Provide the [x, y] coordinate of the cell's center where the given text is located.  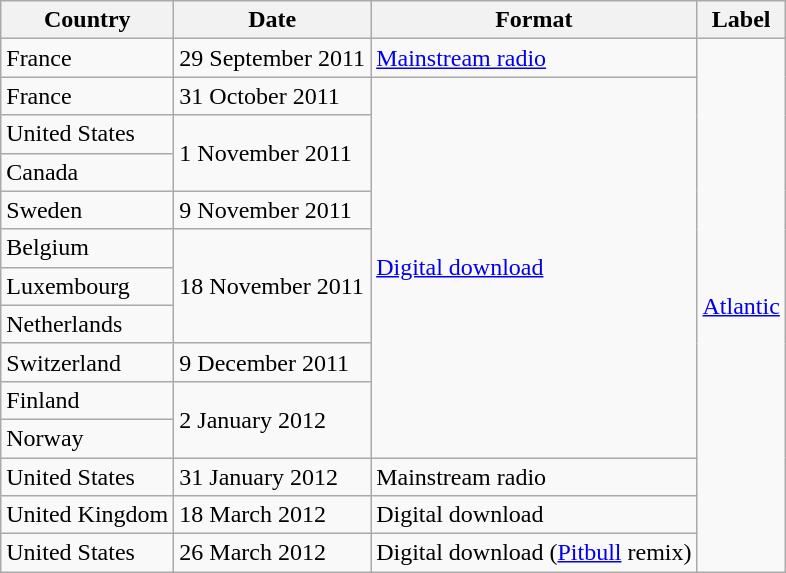
1 November 2011 [272, 153]
9 November 2011 [272, 210]
Date [272, 20]
Format [534, 20]
2 January 2012 [272, 419]
Atlantic [741, 306]
Label [741, 20]
United Kingdom [88, 515]
Netherlands [88, 324]
9 December 2011 [272, 362]
18 March 2012 [272, 515]
Country [88, 20]
Switzerland [88, 362]
Belgium [88, 248]
Norway [88, 438]
31 January 2012 [272, 477]
Luxembourg [88, 286]
Digital download (Pitbull remix) [534, 553]
Sweden [88, 210]
18 November 2011 [272, 286]
29 September 2011 [272, 58]
31 October 2011 [272, 96]
Finland [88, 400]
26 March 2012 [272, 553]
Canada [88, 172]
